Locate the cell with the specified text and output its (x, y) center coordinate. 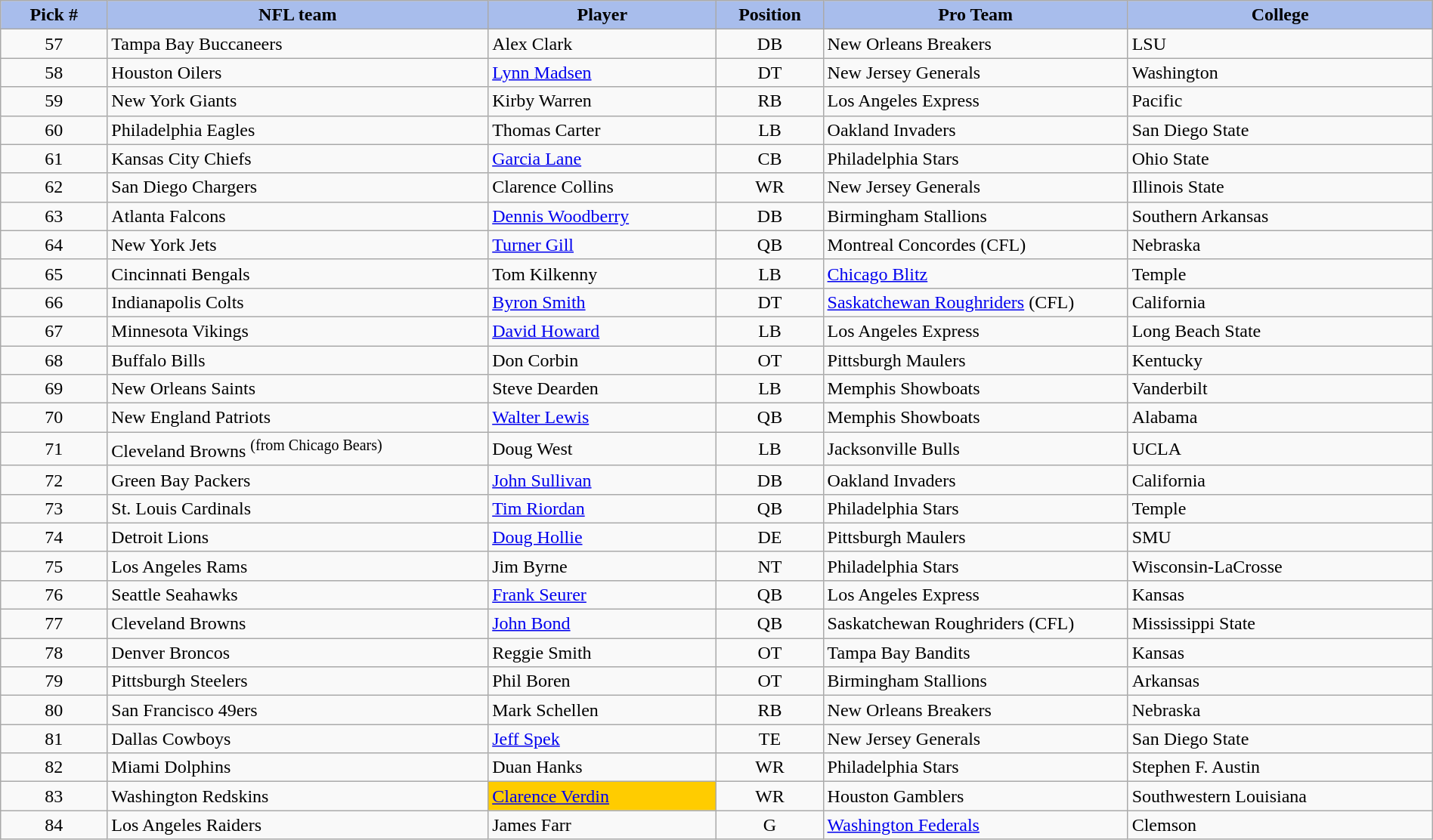
Vanderbilt (1280, 389)
Tampa Bay Buccaneers (298, 44)
Doug West (602, 449)
G (769, 825)
Seattle Seahawks (298, 594)
Kirby Warren (602, 101)
Doug Hollie (602, 537)
Pittsburgh Steelers (298, 681)
Cleveland Browns (from Chicago Bears) (298, 449)
Pacific (1280, 101)
Garcia Lane (602, 159)
Dennis Woodberry (602, 216)
71 (54, 449)
John Sullivan (602, 480)
College (1280, 15)
58 (54, 73)
Chicago Blitz (975, 273)
Duan Hanks (602, 767)
Washington Redskins (298, 796)
Pick # (54, 15)
77 (54, 624)
Houston Oilers (298, 73)
Denver Broncos (298, 653)
Los Angeles Rams (298, 566)
Pro Team (975, 15)
Philadelphia Eagles (298, 130)
Washington Federals (975, 825)
Turner Gill (602, 245)
New York Jets (298, 245)
82 (54, 767)
Stephen F. Austin (1280, 767)
Alex Clark (602, 44)
Kentucky (1280, 360)
John Bond (602, 624)
NFL team (298, 15)
New England Patriots (298, 418)
Ohio State (1280, 159)
New York Giants (298, 101)
63 (54, 216)
83 (54, 796)
New Orleans Saints (298, 389)
Wisconsin-LaCrosse (1280, 566)
Cincinnati Bengals (298, 273)
Washington (1280, 73)
79 (54, 681)
James Farr (602, 825)
59 (54, 101)
Phil Boren (602, 681)
Steve Dearden (602, 389)
Alabama (1280, 418)
Miami Dolphins (298, 767)
Green Bay Packers (298, 480)
61 (54, 159)
Mark Schellen (602, 710)
Kansas City Chiefs (298, 159)
69 (54, 389)
70 (54, 418)
Los Angeles Raiders (298, 825)
80 (54, 710)
Southwestern Louisiana (1280, 796)
DE (769, 537)
Tim Riordan (602, 508)
Thomas Carter (602, 130)
Houston Gamblers (975, 796)
Southern Arkansas (1280, 216)
Illinois State (1280, 187)
84 (54, 825)
Position (769, 15)
62 (54, 187)
St. Louis Cardinals (298, 508)
San Francisco 49ers (298, 710)
LSU (1280, 44)
Arkansas (1280, 681)
Clarence Verdin (602, 796)
UCLA (1280, 449)
Indianapolis Colts (298, 302)
Clemson (1280, 825)
72 (54, 480)
Mississippi State (1280, 624)
68 (54, 360)
Frank Seurer (602, 594)
San Diego Chargers (298, 187)
Jacksonville Bulls (975, 449)
TE (769, 739)
Lynn Madsen (602, 73)
SMU (1280, 537)
Minnesota Vikings (298, 331)
Detroit Lions (298, 537)
65 (54, 273)
64 (54, 245)
75 (54, 566)
60 (54, 130)
Dallas Cowboys (298, 739)
74 (54, 537)
Don Corbin (602, 360)
Jeff Spek (602, 739)
David Howard (602, 331)
Jim Byrne (602, 566)
Walter Lewis (602, 418)
76 (54, 594)
78 (54, 653)
Player (602, 15)
NT (769, 566)
Clarence Collins (602, 187)
Buffalo Bills (298, 360)
Long Beach State (1280, 331)
67 (54, 331)
57 (54, 44)
Atlanta Falcons (298, 216)
Byron Smith (602, 302)
73 (54, 508)
Tom Kilkenny (602, 273)
66 (54, 302)
CB (769, 159)
Tampa Bay Bandits (975, 653)
81 (54, 739)
Reggie Smith (602, 653)
Cleveland Browns (298, 624)
Montreal Concordes (CFL) (975, 245)
